Identify which cell holds the provided text, then report its (x, y) central coordinate. 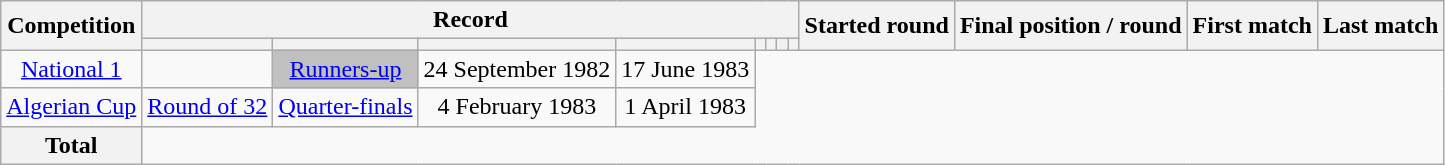
17 June 1983 (686, 69)
Quarter-finals (346, 107)
Final position / round (1070, 26)
Round of 32 (208, 107)
First match (1252, 26)
4 February 1983 (517, 107)
Last match (1380, 26)
24 September 1982 (517, 69)
Algerian Cup (72, 107)
Started round (876, 26)
Total (72, 145)
Runners-up (346, 69)
Competition (72, 26)
National 1 (72, 69)
Record (470, 20)
1 April 1983 (686, 107)
